Pinpoint the cell where the given text exists, returning its (X, Y) midpoint coordinate. 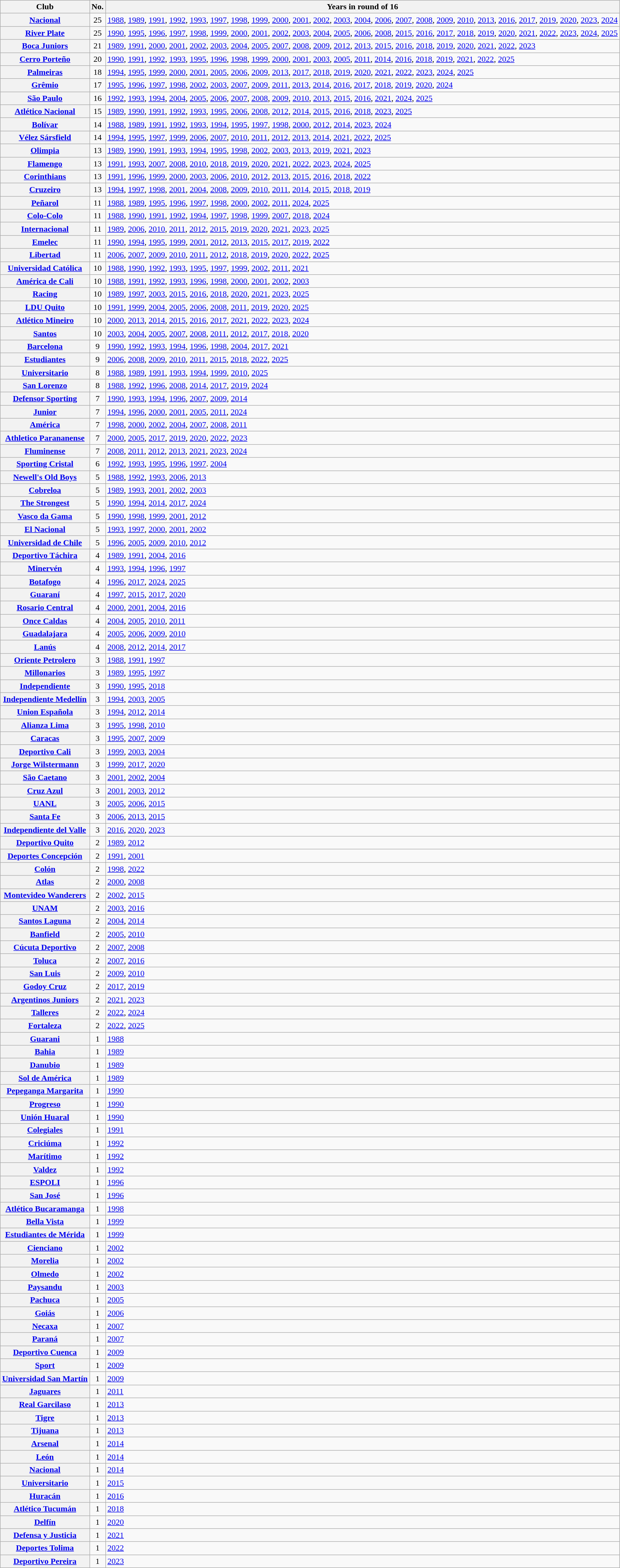
Barcelona (45, 346)
1994, 1995, 1997, 1999, 2006, 2007, 2010, 2011, 2012, 2013, 2014, 2021, 2022, 2025 (363, 137)
2006, 2008, 2009, 2010, 2011, 2015, 2018, 2022, 2025 (363, 359)
2000, 2001, 2004, 2016 (363, 608)
Deportes Concepción (45, 856)
2018 (363, 1509)
1996, 2017, 2024, 2025 (363, 582)
Cerro Porteño (45, 59)
Tigre (45, 1418)
The Strongest (45, 503)
1990, 1994, 2014, 2017, 2024 (363, 503)
América (45, 425)
2016, 2020, 2023 (363, 830)
Atlético Mineiro (45, 320)
Sporting Cristal (45, 464)
Junior (45, 412)
1999, 2003, 2004 (363, 751)
1997, 2015, 2017, 2020 (363, 595)
Necaxa (45, 1326)
León (45, 1457)
1994, 2003, 2005 (363, 699)
Alianza Lima (45, 725)
1990, 1995, 1996, 1997, 1998, 1999, 2000, 2001, 2002, 2003, 2004, 2005, 2006, 2008, 2015, 2016, 2017, 2018, 2019, 2020, 2021, 2022, 2023, 2024, 2025 (363, 33)
Caracas (45, 738)
São Caetano (45, 777)
Cúcuta Deportivo (45, 947)
2005, 2010 (363, 934)
2020 (363, 1522)
1992, 1993, 1995, 1996, 1997. 2004 (363, 464)
Deportivo Cuenca (45, 1352)
2004, 2005, 2010, 2011 (363, 621)
17 (97, 85)
2022, 2024 (363, 1013)
Rosario Central (45, 608)
Jaguares (45, 1391)
2006, 2007, 2009, 2010, 2011, 2012, 2018, 2019, 2020, 2022, 2025 (363, 255)
2001, 2003, 2012 (363, 790)
Pachuca (45, 1300)
Bolívar (45, 124)
Deportivo Pereira (45, 1561)
1990, 1998, 1999, 2001, 2012 (363, 516)
21 (97, 46)
Talleres (45, 1013)
1995, 2007, 2009 (363, 738)
2021, 2023 (363, 1000)
Tijuana (45, 1431)
ESPOLI (45, 1182)
1989, 2006, 2010, 2011, 2012, 2015, 2019, 2020, 2021, 2023, 2025 (363, 229)
Paysandu (45, 1287)
Lanús (45, 647)
1989, 1995, 1997 (363, 673)
Independiente del Valle (45, 830)
Colegiales (45, 1130)
1991, 1999, 2004, 2005, 2006, 2008, 2011, 2019, 2020, 2025 (363, 307)
2000, 2013, 2014, 2015, 2016, 2017, 2021, 2022, 2023, 2024 (363, 320)
Danubio (45, 1065)
Palmeiras (45, 72)
Fortaleza (45, 1026)
18 (97, 72)
1995, 1996, 1997, 1998, 2002, 2003, 2007, 2009, 2011, 2013, 2014, 2016, 2017, 2018, 2019, 2020, 2024 (363, 85)
LDU Quito (45, 307)
Marítimo (45, 1156)
América de Cali (45, 281)
Criciúma (45, 1143)
Olimpia (45, 150)
2021 (363, 1535)
Cruz Azul (45, 790)
1988, 1991, 1997 (363, 660)
1988, 1989, 1991, 1992, 1993, 1997, 1998, 1999, 2000, 2001, 2002, 2003, 2004, 2006, 2007, 2008, 2009, 2010, 2013, 2016, 2017, 2019, 2020, 2023, 2024 (363, 20)
Universidad San Martín (45, 1378)
Bahia (45, 1052)
1991, 1996, 1999, 2000, 2003, 2006, 2010, 2012, 2013, 2015, 2016, 2018, 2022 (363, 177)
Years in round of 16 (363, 7)
Club (45, 7)
6 (97, 464)
UNAM (45, 908)
1989, 1990, 1991, 1993, 1994, 1995, 1998, 2002, 2003, 2013, 2019, 2021, 2023 (363, 150)
2008, 2011, 2012, 2013, 2021, 2023, 2024 (363, 451)
Corinthians (45, 177)
Estudiantes de Mérida (45, 1235)
Independiente Medellín (45, 699)
Boca Juniors (45, 46)
1989, 2012 (363, 843)
Atlético Tucumán (45, 1509)
Racing (45, 294)
1988, 1989, 1991, 1992, 1993, 1994, 1995, 1997, 1998, 2000, 2012, 2014, 2023, 2024 (363, 124)
1994, 1995, 1999, 2000, 2001, 2005, 2006, 2009, 2013, 2017, 2018, 2019, 2020, 2021, 2022, 2023, 2024, 2025 (363, 72)
2006 (363, 1313)
Bella Vista (45, 1222)
Guadalajara (45, 634)
Deportes Tolima (45, 1548)
1996, 2005, 2009, 2010, 2012 (363, 542)
San Lorenzo (45, 386)
Minervén (45, 568)
Huracán (45, 1496)
Guarani (45, 1039)
1988, 1992, 1993, 2006, 2013 (363, 477)
Deportivo Táchira (45, 555)
Olmedo (45, 1274)
Toluca (45, 960)
River Plate (45, 33)
Cienciano (45, 1248)
Estudiantes (45, 359)
1988, 1989, 1991, 1993, 1994, 1999, 2010, 2025 (363, 372)
2003, 2016 (363, 908)
2005 (363, 1300)
1994, 1996, 2000, 2001, 2005, 2011, 2024 (363, 412)
No. (97, 7)
Vasco da Gama (45, 516)
2022 (363, 1548)
Independiente (45, 686)
1989, 1990, 1991, 1992, 1993, 1995, 2006, 2008, 2012, 2014, 2015, 2016, 2018, 2023, 2025 (363, 111)
1991, 1993, 2007, 2008, 2010, 2018, 2019, 2020, 2021, 2022, 2023, 2024, 2025 (363, 164)
UANL (45, 804)
Sport (45, 1365)
Arsenal (45, 1444)
Atlas (45, 882)
Real Garcilaso (45, 1404)
San Luis (45, 973)
Godoy Cruz (45, 986)
Deportivo Cali (45, 751)
1990, 1995, 2018 (363, 686)
1988, 1990, 1991, 1992, 1994, 1997, 1998, 1999, 2007, 2018, 2024 (363, 216)
2003, 2004, 2005, 2007, 2008, 2011, 2012, 2017, 2018, 2020 (363, 333)
2011 (363, 1391)
Argentinos Juniors (45, 1000)
Unión Huaral (45, 1117)
2002, 2015 (363, 895)
1994, 2012, 2014 (363, 712)
El Nacional (45, 529)
2007, 2016 (363, 960)
Atlético Nacional (45, 111)
1988, 1992, 1996, 2008, 2014, 2017, 2019, 2024 (363, 386)
Colón (45, 869)
1998, 2000, 2002, 2004, 2007, 2008, 2011 (363, 425)
Vélez Sársfield (45, 137)
2003 (363, 1287)
Libertad (45, 255)
Defensa y Justicia (45, 1535)
Banfield (45, 934)
San José (45, 1195)
2000, 2008 (363, 882)
15 (97, 111)
Flamengo (45, 164)
16 (97, 98)
2005, 2006, 2015 (363, 804)
1989, 1997, 2003, 2015, 2016, 2018, 2020, 2021, 2023, 2025 (363, 294)
Colo-Colo (45, 216)
2016 (363, 1496)
Paraná (45, 1339)
Grêmio (45, 85)
1990, 1991, 1992, 1993, 1995, 1996, 1998, 1999, 2000, 2001, 2003, 2005, 2011, 2014, 2016, 2018, 2019, 2021, 2022, 2025 (363, 59)
Fluminense (45, 451)
1991 (363, 1130)
Union Española (45, 712)
1993, 1994, 1996, 1997 (363, 568)
1988 (363, 1039)
1990, 1993, 1994, 1996, 2007, 2009, 2014 (363, 399)
Sol de América (45, 1078)
Athletico Parananense (45, 438)
Morelia (45, 1261)
Newell's Old Boys (45, 477)
Santos (45, 333)
1989, 1993, 2001, 2002, 2003 (363, 490)
2001, 2002, 2004 (363, 777)
Delfín (45, 1522)
Universidad de Chile (45, 542)
Santos Laguna (45, 921)
Once Caldas (45, 621)
São Paulo (45, 98)
1993, 1997, 2000, 2001, 2002 (363, 529)
Santa Fe (45, 817)
1990, 1994, 1995, 1999, 2001, 2012, 2013, 2015, 2017, 2019, 2022 (363, 242)
1992, 1993, 1994, 2004, 2005, 2006, 2007, 2008, 2009, 2010, 2013, 2015, 2016, 2021, 2024, 2025 (363, 98)
2022, 2025 (363, 1026)
Defensor Sporting (45, 399)
2005, 2006, 2009, 2010 (363, 634)
Botafogo (45, 582)
2007, 2008 (363, 947)
Atlético Bucaramanga (45, 1208)
1989, 1991, 2000, 2001, 2002, 2003, 2004, 2005, 2007, 2008, 2009, 2012, 2013, 2015, 2016, 2018, 2019, 2020, 2021, 2022, 2023 (363, 46)
2009, 2010 (363, 973)
1988, 1990, 1992, 1993, 1995, 1997, 1999, 2002, 2011, 2021 (363, 268)
1995, 1998, 2010 (363, 725)
2015 (363, 1483)
Deportivo Quito (45, 843)
1998 (363, 1208)
2023 (363, 1561)
1994, 1997, 1998, 2001, 2004, 2008, 2009, 2010, 2011, 2014, 2015, 2018, 2019 (363, 190)
Pepeganga Margarita (45, 1091)
Peñarol (45, 203)
Valdez (45, 1169)
1999, 2017, 2020 (363, 764)
2006, 2013, 2015 (363, 817)
20 (97, 59)
Progreso (45, 1104)
1991, 2001 (363, 856)
1988, 1991, 1992, 1993, 1996, 1998, 2000, 2001, 2002, 2003 (363, 281)
Universidad Católica (45, 268)
1998, 2022 (363, 869)
1988, 1989, 1995, 1996, 1997, 1998, 2000, 2002, 2011, 2024, 2025 (363, 203)
2017, 2019 (363, 986)
Cruzeiro (45, 190)
Emelec (45, 242)
1990, 1992, 1993, 1994, 1996, 1998, 2004, 2017, 2021 (363, 346)
2008, 2012, 2014, 2017 (363, 647)
2000, 2005, 2017, 2019, 2020, 2022, 2023 (363, 438)
Goiás (45, 1313)
Jorge Wilstermann (45, 764)
Millonarios (45, 673)
Montevideo Wanderers (45, 895)
2004, 2014 (363, 921)
Cobreloa (45, 490)
Guaraní (45, 595)
Internacional (45, 229)
1989, 1991, 2004, 2016 (363, 555)
Oriente Petrolero (45, 660)
